Pinpoint the cell where the given text exists, returning its [X, Y] midpoint coordinate. 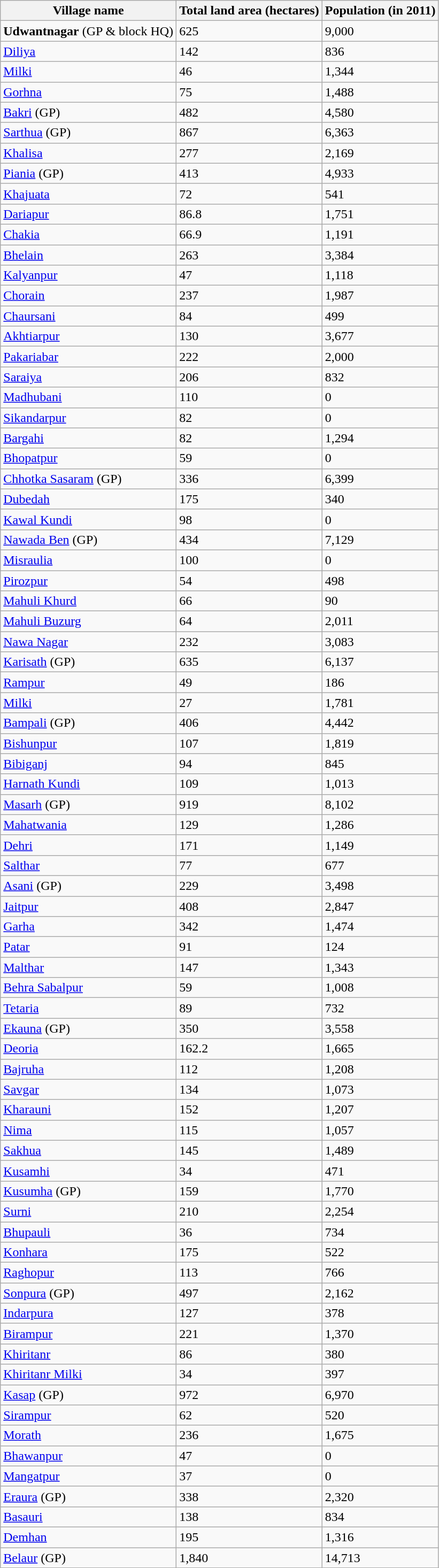
1,987 [380, 296]
Misraulia [89, 560]
2,320 [380, 1496]
263 [249, 255]
46 [249, 72]
342 [249, 927]
127 [249, 1313]
130 [249, 336]
1,343 [380, 967]
1,489 [380, 1150]
Bhawanpur [89, 1456]
Raghopur [89, 1273]
4,442 [380, 723]
195 [249, 1537]
2,011 [380, 621]
1,286 [380, 825]
221 [249, 1334]
836 [380, 51]
1,294 [380, 438]
2,169 [380, 153]
115 [249, 1130]
277 [249, 153]
94 [249, 764]
Chaursani [89, 316]
Piania (GP) [89, 173]
1,370 [380, 1334]
Ekauna (GP) [89, 1028]
1,013 [380, 784]
112 [249, 1069]
66 [249, 601]
734 [380, 1232]
Dariapur [89, 214]
2,254 [380, 1211]
471 [380, 1171]
2,847 [380, 906]
84 [249, 316]
338 [249, 1496]
Dubedah [89, 499]
Khiritanr Milki [89, 1374]
Savgar [89, 1089]
397 [380, 1374]
1,316 [380, 1537]
Khalisa [89, 153]
Patar [89, 947]
Saraiya [89, 377]
Sirampur [89, 1415]
64 [249, 621]
Sonpura (GP) [89, 1293]
677 [380, 865]
54 [249, 580]
Kusumha (GP) [89, 1191]
Udwantnagar (GP & block HQ) [89, 31]
Konhara [89, 1252]
Bibiganj [89, 764]
Indarpura [89, 1313]
635 [249, 662]
919 [249, 804]
1,781 [380, 703]
7,129 [380, 540]
1,770 [380, 1191]
832 [380, 377]
49 [249, 682]
Gorhna [89, 92]
66.9 [249, 234]
380 [380, 1354]
Deoria [89, 1049]
Kasap (GP) [89, 1395]
3,677 [380, 336]
Nawa Nagar [89, 642]
520 [380, 1415]
Belaur (GP) [89, 1558]
867 [249, 133]
1,819 [380, 743]
413 [249, 173]
134 [249, 1089]
3,384 [380, 255]
Salthar [89, 865]
109 [249, 784]
Asani (GP) [89, 886]
Demhan [89, 1537]
Sakhua [89, 1150]
Mahuli Buzurg [89, 621]
171 [249, 845]
Sarthua (GP) [89, 133]
Birampur [89, 1334]
Eraura (GP) [89, 1496]
Bhopatpur [89, 458]
Bampali (GP) [89, 723]
350 [249, 1028]
482 [249, 112]
142 [249, 51]
Surni [89, 1211]
6,137 [380, 662]
Mangatpur [89, 1476]
972 [249, 1395]
75 [249, 92]
1,751 [380, 214]
6,363 [380, 133]
3,558 [380, 1028]
89 [249, 1008]
1,149 [380, 845]
222 [249, 357]
1,675 [380, 1435]
Pakariabar [89, 357]
90 [380, 601]
Karisath (GP) [89, 662]
Bargahi [89, 438]
2,000 [380, 357]
Malthar [89, 967]
8,102 [380, 804]
1,665 [380, 1049]
3,498 [380, 886]
Population (in 2011) [380, 11]
340 [380, 499]
6,399 [380, 479]
77 [249, 865]
408 [249, 906]
378 [380, 1313]
1,073 [380, 1089]
232 [249, 642]
Bajruha [89, 1069]
72 [249, 194]
Tetaria [89, 1008]
Madhubani [89, 397]
1,207 [380, 1110]
1,118 [380, 275]
9,000 [380, 31]
3,083 [380, 642]
86.8 [249, 214]
1,057 [380, 1130]
129 [249, 825]
4,933 [380, 173]
145 [249, 1150]
Rampur [89, 682]
1,488 [380, 92]
434 [249, 540]
62 [249, 1415]
Pirozpur [89, 580]
110 [249, 397]
4,580 [380, 112]
Kharauni [89, 1110]
113 [249, 1273]
Behra Sabalpur [89, 988]
206 [249, 377]
Dehri [89, 845]
Akhtiarpur [89, 336]
6,970 [380, 1395]
732 [380, 1008]
236 [249, 1435]
162.2 [249, 1049]
Diliya [89, 51]
Kalyanpur [89, 275]
497 [249, 1293]
Jaitpur [89, 906]
Bhelain [89, 255]
1,840 [249, 1558]
Kawal Kundi [89, 519]
Chorain [89, 296]
186 [380, 682]
237 [249, 296]
Total land area (hectares) [249, 11]
152 [249, 1110]
Nawada Ben (GP) [89, 540]
Sikandarpur [89, 418]
406 [249, 723]
1,008 [380, 988]
Bakri (GP) [89, 112]
Morath [89, 1435]
Bhupauli [89, 1232]
Basauri [89, 1517]
625 [249, 31]
Khiritanr [89, 1354]
834 [380, 1517]
100 [249, 560]
107 [249, 743]
1,208 [380, 1069]
36 [249, 1232]
14,713 [380, 1558]
Garha [89, 927]
498 [380, 580]
147 [249, 967]
522 [380, 1252]
1,191 [380, 234]
229 [249, 886]
845 [380, 764]
Kusamhi [89, 1171]
1,344 [380, 72]
27 [249, 703]
766 [380, 1273]
2,162 [380, 1293]
124 [380, 947]
98 [249, 519]
Harnath Kundi [89, 784]
210 [249, 1211]
Chhotka Sasaram (GP) [89, 479]
Bishunpur [89, 743]
138 [249, 1517]
Mahatwania [89, 825]
Mahuli Khurd [89, 601]
1,474 [380, 927]
336 [249, 479]
Nima [89, 1130]
86 [249, 1354]
Masarh (GP) [89, 804]
499 [380, 316]
37 [249, 1476]
Khajuata [89, 194]
159 [249, 1191]
541 [380, 194]
Chakia [89, 234]
91 [249, 947]
Village name [89, 11]
